Return the (X, Y) coordinate for the center point of the cell that contains the specified text.  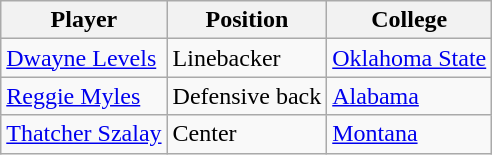
Player (84, 20)
Defensive back (247, 96)
Center (247, 134)
Oklahoma State (410, 58)
Thatcher Szalay (84, 134)
Linebacker (247, 58)
Alabama (410, 96)
Dwayne Levels (84, 58)
Montana (410, 134)
Position (247, 20)
College (410, 20)
Reggie Myles (84, 96)
